For the text-containing cell, return its midpoint in [X, Y] coordinate format. 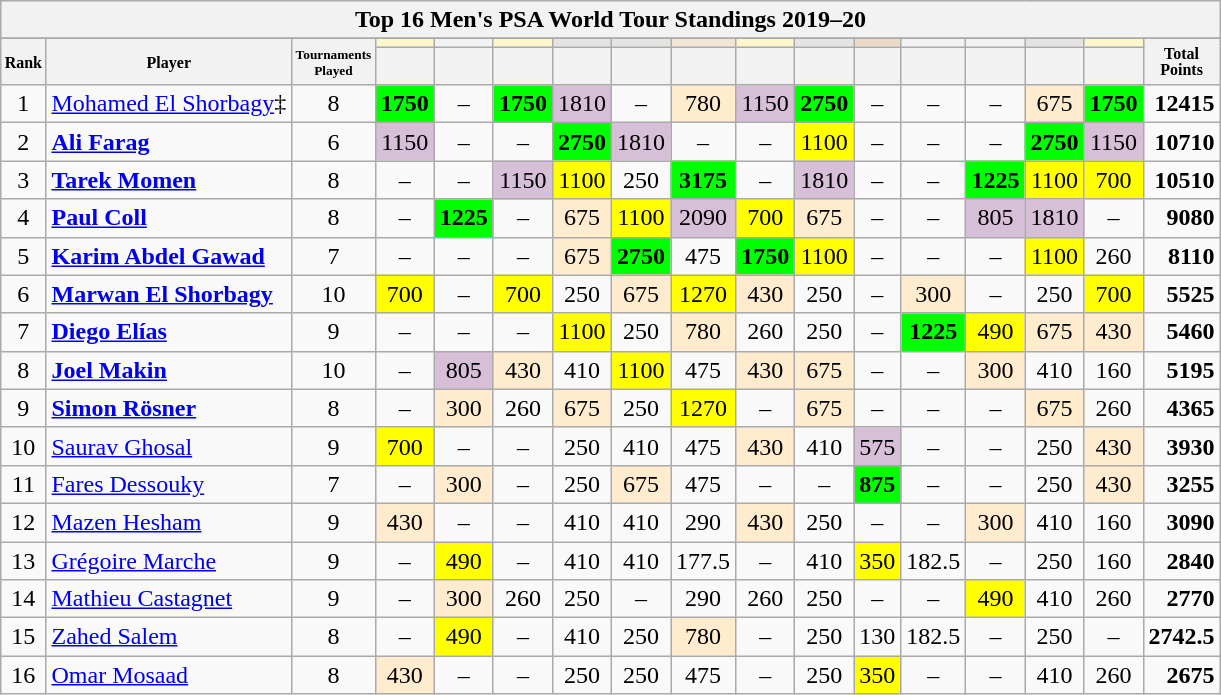
2742.5 [1182, 637]
2 [24, 142]
Top 16 Men's PSA World Tour Standings 2019–20 [610, 20]
5 [24, 256]
Saurav Ghosal [169, 446]
8110 [1182, 256]
Omar Mosaad [169, 675]
575 [878, 446]
Mathieu Castagnet [169, 599]
Tarek Momen [169, 180]
14 [24, 599]
Rank [24, 62]
3255 [1182, 484]
12 [24, 522]
16 [24, 675]
Zahed Salem [169, 637]
15 [24, 637]
3930 [1182, 446]
Ali Farag [169, 142]
Paul Coll [169, 218]
177.5 [704, 561]
Fares Dessouky [169, 484]
2840 [1182, 561]
5525 [1182, 294]
11 [24, 484]
Marwan El Shorbagy [169, 294]
875 [878, 484]
130 [878, 637]
13 [24, 561]
3090 [1182, 522]
9080 [1182, 218]
4 [24, 218]
2675 [1182, 675]
Mohamed El Shorbagy‡ [169, 104]
10510 [1182, 180]
10710 [1182, 142]
12415 [1182, 104]
2770 [1182, 599]
5460 [1182, 332]
Karim Abdel Gawad [169, 256]
Grégoire Marche [169, 561]
3 [24, 180]
Diego Elías [169, 332]
Mazen Hesham [169, 522]
TournamentsPlayed [334, 62]
5195 [1182, 370]
Player [169, 62]
1 [24, 104]
TotalPoints [1182, 62]
Simon Rösner [169, 408]
Joel Makin [169, 370]
2090 [704, 218]
4365 [1182, 408]
3175 [704, 180]
